Pinpoint the cell where the given text exists, returning its (x, y) midpoint coordinate. 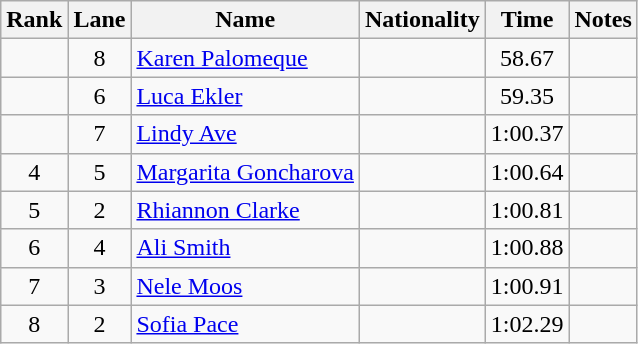
1:00.64 (527, 172)
Sofia Pace (246, 324)
Margarita Goncharova (246, 172)
59.35 (527, 96)
1:00.37 (527, 134)
1:00.81 (527, 210)
Nationality (422, 20)
3 (100, 286)
Lane (100, 20)
Nele Moos (246, 286)
Karen Palomeque (246, 58)
Rank (34, 20)
58.67 (527, 58)
Name (246, 20)
Rhiannon Clarke (246, 210)
1:00.88 (527, 248)
Luca Ekler (246, 96)
1:00.91 (527, 286)
Notes (603, 20)
Ali Smith (246, 248)
Lindy Ave (246, 134)
1:02.29 (527, 324)
Time (527, 20)
